Return (X, Y) of the center of cell containing provided text 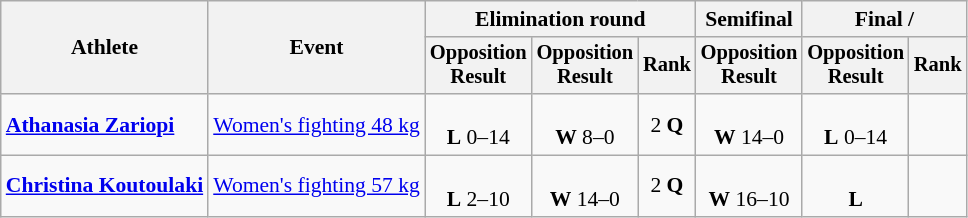
Semifinal (750, 19)
Women's fighting 57 kg (316, 186)
Final / (884, 19)
Athlete (104, 48)
Women's fighting 48 kg (316, 124)
Elimination round (560, 19)
Event (316, 48)
Athanasia Zariopi (104, 124)
L (856, 186)
W 8–0 (586, 124)
L 2–10 (478, 186)
W 16–10 (750, 186)
Christina Koutoulaki (104, 186)
